Provide the (x, y) coordinate of the cell's center where the given text is located.  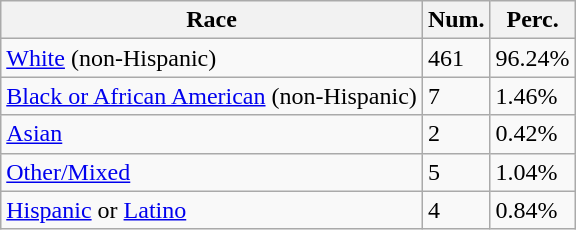
Asian (212, 134)
Perc. (532, 20)
1.46% (532, 96)
0.84% (532, 210)
461 (456, 58)
Hispanic or Latino (212, 210)
4 (456, 210)
Other/Mixed (212, 172)
0.42% (532, 134)
96.24% (532, 58)
2 (456, 134)
1.04% (532, 172)
5 (456, 172)
7 (456, 96)
Num. (456, 20)
White (non-Hispanic) (212, 58)
Race (212, 20)
Black or African American (non-Hispanic) (212, 96)
